Locate the cell with the specified text and output its (x, y) center coordinate. 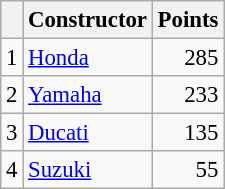
Honda (88, 58)
285 (188, 58)
3 (12, 133)
Points (188, 20)
55 (188, 170)
Constructor (88, 20)
Yamaha (88, 95)
2 (12, 95)
Ducati (88, 133)
4 (12, 170)
Suzuki (88, 170)
135 (188, 133)
1 (12, 58)
233 (188, 95)
